Search for the cell housing the specified text and yield its [x, y] center coordinate. 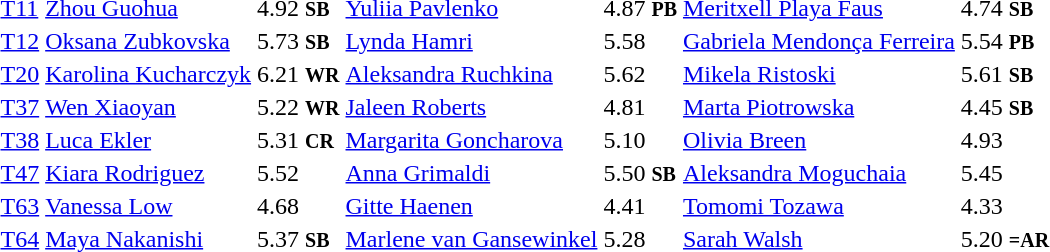
Margarita Goncharova [472, 140]
Oksana Zubkovska [148, 41]
Lynda Hamri [472, 41]
4.45 SB [1004, 107]
Marta Piotrowska [818, 107]
5.10 [640, 140]
5.52 [298, 173]
Mikela Ristoski [818, 74]
Luca Ekler [148, 140]
5.73 SB [298, 41]
Anna Grimaldi [472, 173]
Vanessa Low [148, 206]
5.58 [640, 41]
Gitte Haenen [472, 206]
6.21 WR [298, 74]
Aleksandra Moguchaia [818, 173]
5.62 [640, 74]
Tomomi Tozawa [818, 206]
5.54 PB [1004, 41]
4.33 [1004, 206]
Gabriela Mendonça Ferreira [818, 41]
Jaleen Roberts [472, 107]
Karolina Kucharczyk [148, 74]
Aleksandra Ruchkina [472, 74]
4.41 [640, 206]
4.93 [1004, 140]
5.50 SB [640, 173]
5.45 [1004, 173]
4.68 [298, 206]
Olivia Breen [818, 140]
5.31 CR [298, 140]
5.61 SB [1004, 74]
Kiara Rodriguez [148, 173]
Wen Xiaoyan [148, 107]
4.81 [640, 107]
5.22 WR [298, 107]
